Return the (X, Y) coordinate for the center point of the cell that contains the specified text.  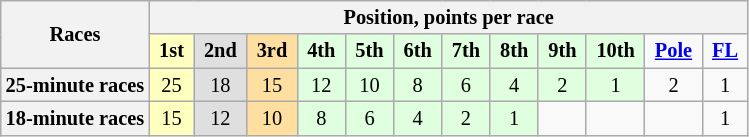
4th (321, 51)
25 (172, 85)
Pole (674, 51)
8th (514, 51)
25-minute races (75, 85)
18 (220, 85)
9th (562, 51)
6th (418, 51)
Position, points per race (448, 17)
FL (725, 51)
7th (466, 51)
1st (172, 51)
3rd (272, 51)
Races (75, 34)
10th (615, 51)
2nd (220, 51)
18-minute races (75, 118)
5th (369, 51)
